Scan for the cell matching the given text and deliver its [X, Y] coordinate at center. 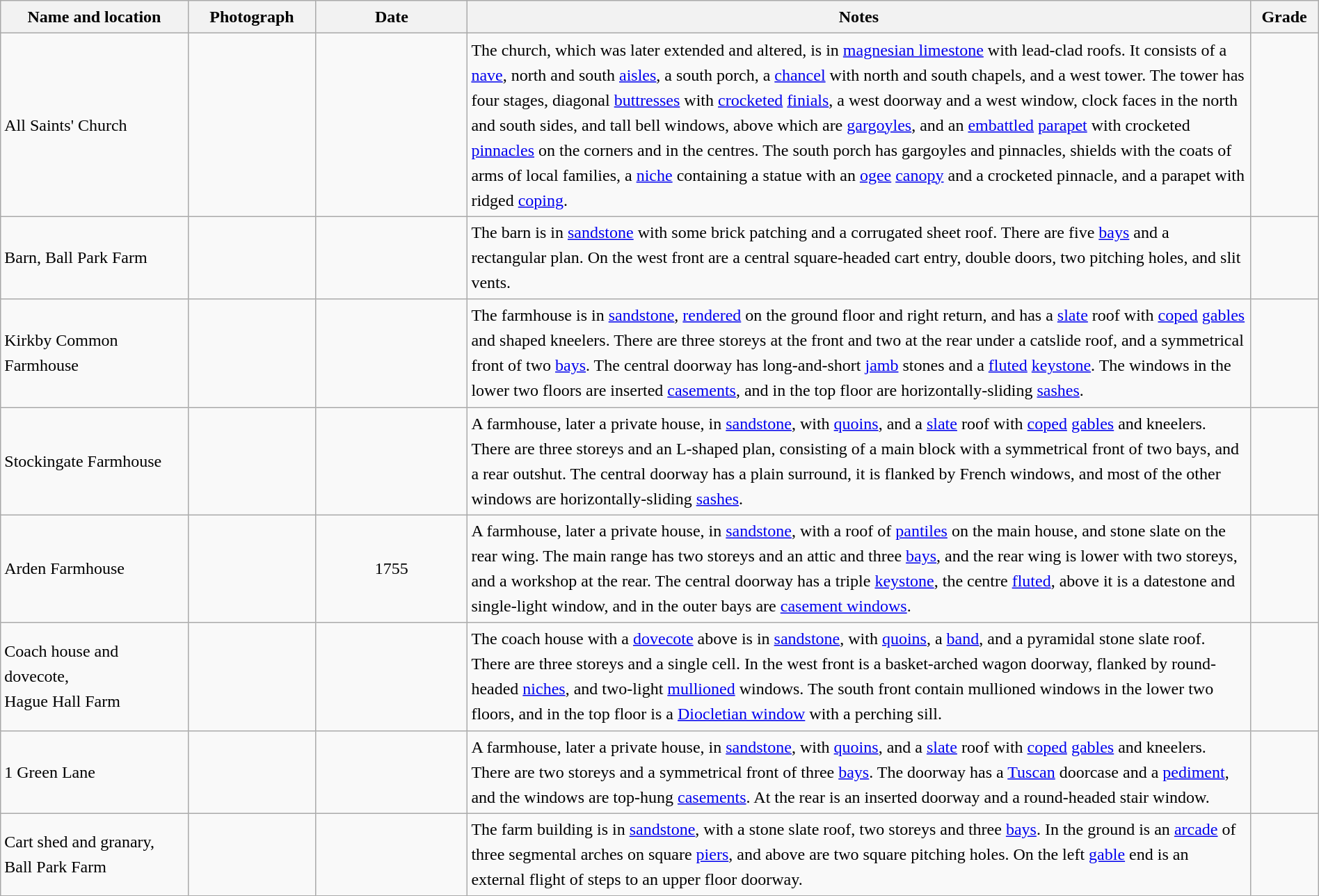
Stockingate Farmhouse [95, 461]
1 Green Lane [95, 772]
Name and location [95, 17]
Date [392, 17]
Arden Farmhouse [95, 569]
Notes [858, 17]
Coach house and dovecote,Hague Hall Farm [95, 676]
Barn, Ball Park Farm [95, 257]
Grade [1284, 17]
1755 [392, 569]
Photograph [252, 17]
All Saints' Church [95, 125]
Kirkby Common Farmhouse [95, 353]
Cart shed and granary,Ball Park Farm [95, 854]
